Determine the [X, Y] coordinate at the center of the cell enclosing the given text.  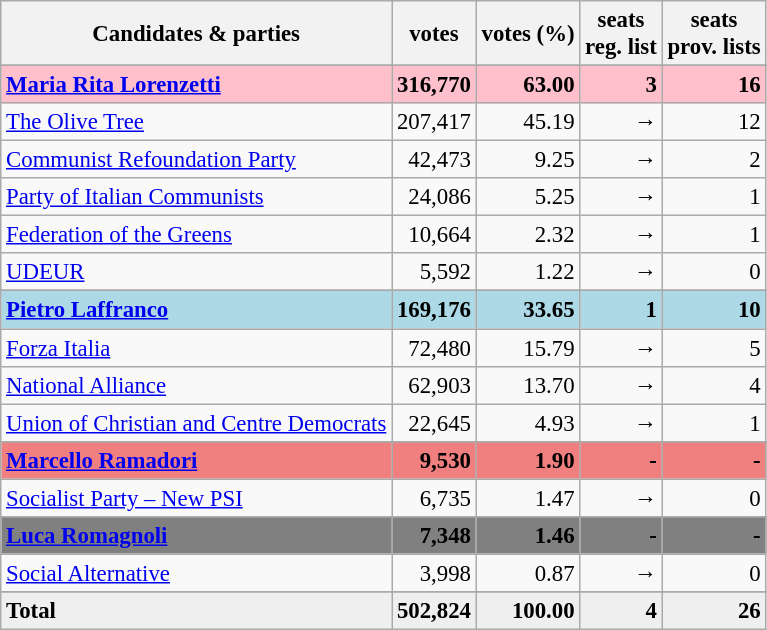
42,473 [434, 160]
3,998 [434, 573]
10 [714, 310]
Social Alternative [196, 573]
63.00 [528, 85]
10,664 [434, 235]
votes [434, 34]
Forza Italia [196, 348]
UDEUR [196, 273]
5.25 [528, 197]
Union of Christian and Centre Democrats [196, 423]
Luca Romagnoli [196, 536]
Socialist Party – New PSI [196, 498]
Marcello Ramadori [196, 460]
3 [621, 85]
169,176 [434, 310]
12 [714, 122]
16 [714, 85]
1.90 [528, 460]
45.19 [528, 122]
26 [714, 611]
24,086 [434, 197]
13.70 [528, 385]
207,417 [434, 122]
72,480 [434, 348]
2 [714, 160]
15.79 [528, 348]
6,735 [434, 498]
22,645 [434, 423]
502,824 [434, 611]
Party of Italian Communists [196, 197]
316,770 [434, 85]
Candidates & parties [196, 34]
33.65 [528, 310]
Total [196, 611]
9,530 [434, 460]
seatsreg. list [621, 34]
9.25 [528, 160]
National Alliance [196, 385]
1.47 [528, 498]
The Olive Tree [196, 122]
1.22 [528, 273]
5,592 [434, 273]
100.00 [528, 611]
0.87 [528, 573]
seatsprov. lists [714, 34]
Pietro Laffranco [196, 310]
Communist Refoundation Party [196, 160]
62,903 [434, 385]
2.32 [528, 235]
4.93 [528, 423]
5 [714, 348]
Maria Rita Lorenzetti [196, 85]
Federation of the Greens [196, 235]
1.46 [528, 536]
7,348 [434, 536]
votes (%) [528, 34]
